Detect which cell encompasses the target text, then output its (x, y) center coordinate. 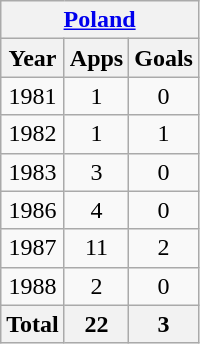
Apps (96, 58)
Poland (100, 20)
Total (33, 324)
1983 (33, 172)
1986 (33, 210)
1988 (33, 286)
Year (33, 58)
4 (96, 210)
1981 (33, 96)
Goals (164, 58)
22 (96, 324)
11 (96, 248)
1982 (33, 134)
1987 (33, 248)
